Find where the given text appears and provide that cell's center as [X, Y] coordinate. 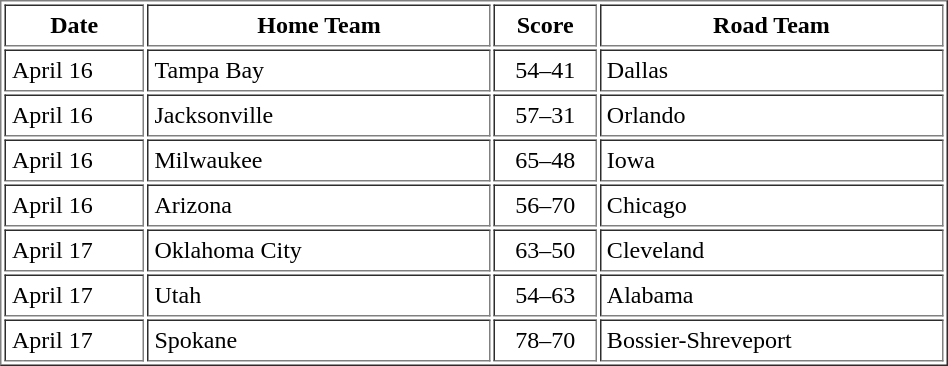
Utah [319, 295]
78–70 [545, 341]
57–31 [545, 115]
Milwaukee [319, 161]
Home Team [319, 25]
Chicago [771, 205]
Tampa Bay [319, 71]
Road Team [771, 25]
Jacksonville [319, 115]
63–50 [545, 251]
Oklahoma City [319, 251]
Orlando [771, 115]
Iowa [771, 161]
Alabama [771, 295]
54–41 [545, 71]
Arizona [319, 205]
Dallas [771, 71]
65–48 [545, 161]
Spokane [319, 341]
Score [545, 25]
Cleveland [771, 251]
Bossier-Shreveport [771, 341]
Date [74, 25]
56–70 [545, 205]
54–63 [545, 295]
